Capture the cell that displays the provided text and extract its (x, y) central coordinate. 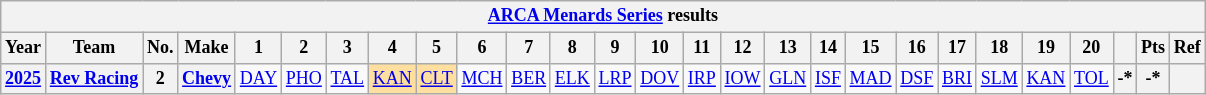
ELK (572, 78)
SLM (999, 78)
15 (870, 48)
Ref (1187, 48)
4 (392, 48)
LRP (615, 78)
16 (917, 48)
ISF (828, 78)
IOW (742, 78)
9 (615, 48)
DSF (917, 78)
Make (207, 48)
BER (529, 78)
10 (660, 48)
17 (958, 48)
12 (742, 48)
13 (788, 48)
8 (572, 48)
14 (828, 48)
Pts (1154, 48)
2025 (24, 78)
Rev Racing (94, 78)
TAL (347, 78)
Year (24, 48)
MCH (482, 78)
7 (529, 48)
MAD (870, 78)
5 (436, 48)
Chevy (207, 78)
IRP (702, 78)
20 (1092, 48)
BRI (958, 78)
CLT (436, 78)
DOV (660, 78)
Team (94, 48)
DAY (258, 78)
TOL (1092, 78)
1 (258, 48)
No. (160, 48)
6 (482, 48)
19 (1046, 48)
18 (999, 48)
11 (702, 48)
GLN (788, 78)
PHO (304, 78)
3 (347, 48)
ARCA Menards Series results (603, 16)
